Return (X, Y) of the center of cell containing provided text 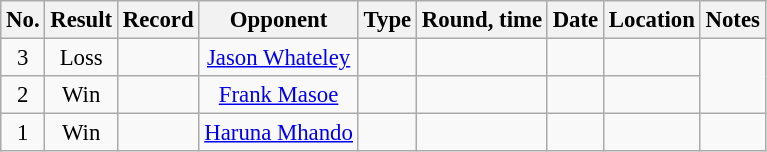
Opponent (278, 20)
Date (575, 20)
Notes (732, 20)
Haruna Mhando (278, 133)
Jason Whateley (278, 58)
Result (82, 20)
Frank Masoe (278, 95)
Type (387, 20)
Loss (82, 58)
1 (23, 133)
2 (23, 95)
Round, time (482, 20)
No. (23, 20)
3 (23, 58)
Location (652, 20)
Record (158, 20)
